Capture the cell that displays the provided text and extract its (X, Y) central coordinate. 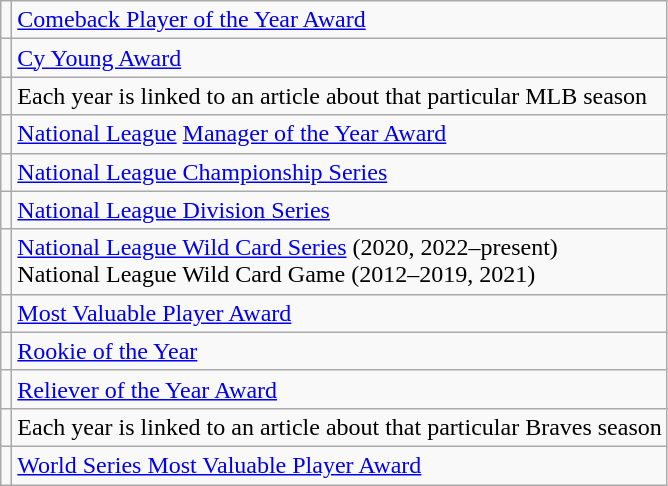
World Series Most Valuable Player Award (340, 465)
Cy Young Award (340, 58)
National League Wild Card Series (2020, 2022–present)National League Wild Card Game (2012–2019, 2021) (340, 262)
Most Valuable Player Award (340, 313)
Each year is linked to an article about that particular Braves season (340, 427)
Reliever of the Year Award (340, 389)
National League Manager of the Year Award (340, 134)
Rookie of the Year (340, 351)
Each year is linked to an article about that particular MLB season (340, 96)
Comeback Player of the Year Award (340, 20)
National League Championship Series (340, 172)
National League Division Series (340, 210)
